Provide the (X, Y) coordinate of the cell's center where the given text is located.  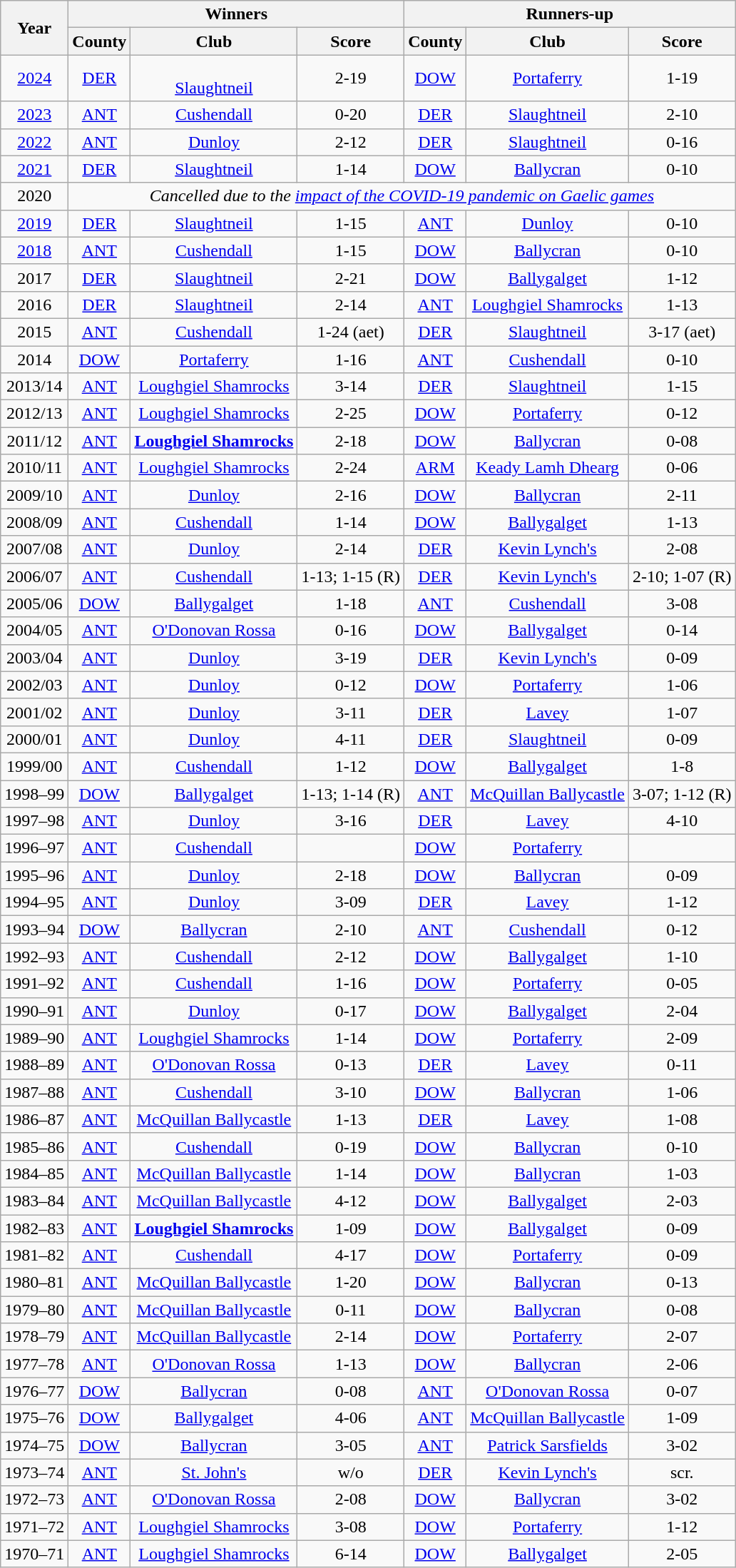
1979–80 (34, 1310)
2006/07 (34, 576)
2-03 (682, 1201)
2014 (34, 359)
2008/09 (34, 522)
3-10 (351, 1092)
Runners-up (570, 14)
1984–85 (34, 1174)
2013/14 (34, 387)
ARM (435, 468)
2011/12 (34, 441)
1982–83 (34, 1228)
0-05 (682, 984)
1983–84 (34, 1201)
2012/13 (34, 414)
1973–74 (34, 1472)
1-24 (aet) (351, 332)
Keady Lamh Dhearg (548, 468)
2-05 (682, 1554)
2010/11 (34, 468)
1976–77 (34, 1391)
4-12 (351, 1201)
2020 (34, 196)
0-20 (351, 115)
w/o (351, 1472)
2-06 (682, 1364)
1986–87 (34, 1119)
2001/02 (34, 712)
2022 (34, 142)
2-09 (682, 1038)
1999/00 (34, 766)
0-06 (682, 468)
1988–89 (34, 1065)
1-13; 1-15 (R) (351, 576)
3-14 (351, 387)
2024 (34, 78)
1996–97 (34, 848)
2009/10 (34, 495)
2003/04 (34, 658)
1-10 (682, 957)
1992–93 (34, 957)
4-11 (351, 739)
2-16 (351, 495)
6-14 (351, 1554)
2-11 (682, 495)
1-03 (682, 1174)
1989–90 (34, 1038)
2-07 (682, 1337)
1971–72 (34, 1527)
4-06 (351, 1418)
1998–99 (34, 794)
3-07; 1-12 (R) (682, 794)
1-07 (682, 712)
1995–96 (34, 875)
2-10; 1-07 (R) (682, 576)
2023 (34, 115)
2-24 (351, 468)
0-19 (351, 1146)
2-21 (351, 278)
3-11 (351, 712)
Winners (237, 14)
Patrick Sarsfields (548, 1445)
2016 (34, 305)
2015 (34, 332)
1-20 (351, 1283)
1978–79 (34, 1337)
1991–92 (34, 984)
0-17 (351, 1011)
1980–81 (34, 1283)
3-19 (351, 658)
1970–71 (34, 1554)
1-18 (351, 604)
2005/06 (34, 604)
1987–88 (34, 1092)
2004/05 (34, 631)
1977–78 (34, 1364)
2018 (34, 250)
2002/03 (34, 685)
1990–91 (34, 1011)
1-8 (682, 766)
1-13; 1-14 (R) (351, 794)
1974–75 (34, 1445)
St. John's (214, 1472)
4-10 (682, 821)
3-09 (351, 902)
1985–86 (34, 1146)
4-17 (351, 1256)
2017 (34, 278)
0-14 (682, 631)
1993–94 (34, 930)
Cancelled due to the impact of the COVID-19 pandemic on Gaelic games (402, 196)
0-07 (682, 1391)
2-25 (351, 414)
1972–73 (34, 1500)
2-19 (351, 78)
3-16 (351, 821)
scr. (682, 1472)
1981–82 (34, 1256)
1975–76 (34, 1418)
1-08 (682, 1119)
2007/08 (34, 549)
1994–95 (34, 902)
1-19 (682, 78)
Year (34, 28)
2000/01 (34, 739)
2021 (34, 169)
2-04 (682, 1011)
1997–98 (34, 821)
3-17 (aet) (682, 332)
2019 (34, 223)
3-05 (351, 1445)
